Identify which cell holds the provided text, then report its [x, y] central coordinate. 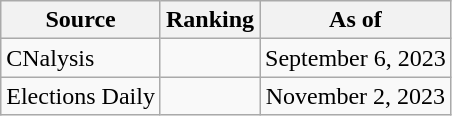
CNalysis [81, 58]
September 6, 2023 [356, 58]
As of [356, 20]
November 2, 2023 [356, 96]
Elections Daily [81, 96]
Source [81, 20]
Ranking [210, 20]
